Output the [x, y] coordinate of the center of the cell containing the given text.  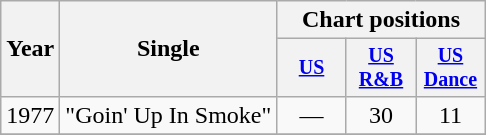
Chart positions [381, 20]
USR&B [380, 68]
USDance [450, 68]
US [312, 68]
1977 [30, 115]
Year [30, 49]
— [312, 115]
"Goin' Up In Smoke" [168, 115]
11 [450, 115]
Single [168, 49]
30 [380, 115]
